Return the [x, y] coordinate for the center point of the cell that contains the specified text.  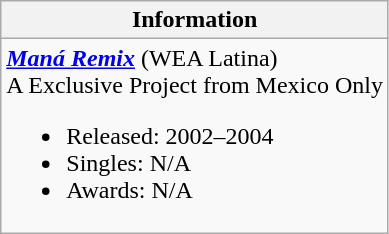
Maná Remix (WEA Latina)A Exclusive Project from Mexico OnlyReleased: 2002–2004Singles: N/AAwards: N/A [195, 136]
Information [195, 20]
